Detect which cell encompasses the target text, then output its [X, Y] center coordinate. 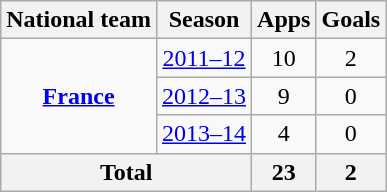
23 [284, 172]
4 [284, 134]
2011–12 [204, 58]
Season [204, 20]
France [79, 96]
9 [284, 96]
Apps [284, 20]
Total [126, 172]
2012–13 [204, 96]
2013–14 [204, 134]
Goals [351, 20]
10 [284, 58]
National team [79, 20]
